Output the [X, Y] coordinate of the center of the cell containing the given text.  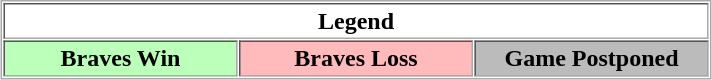
Legend [356, 21]
Braves Loss [356, 58]
Game Postponed [591, 58]
Braves Win [121, 58]
